Detect which cell encompasses the target text, then output its (x, y) center coordinate. 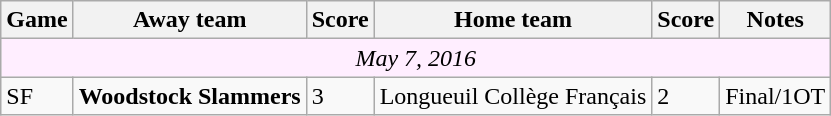
SF (37, 96)
Game (37, 20)
Woodstock Slammers (190, 96)
Longueuil Collège Français (513, 96)
3 (340, 96)
Final/1OT (776, 96)
Home team (513, 20)
May 7, 2016 (416, 58)
Away team (190, 20)
Notes (776, 20)
2 (686, 96)
